Pinpoint the cell where the given text exists, returning its [X, Y] midpoint coordinate. 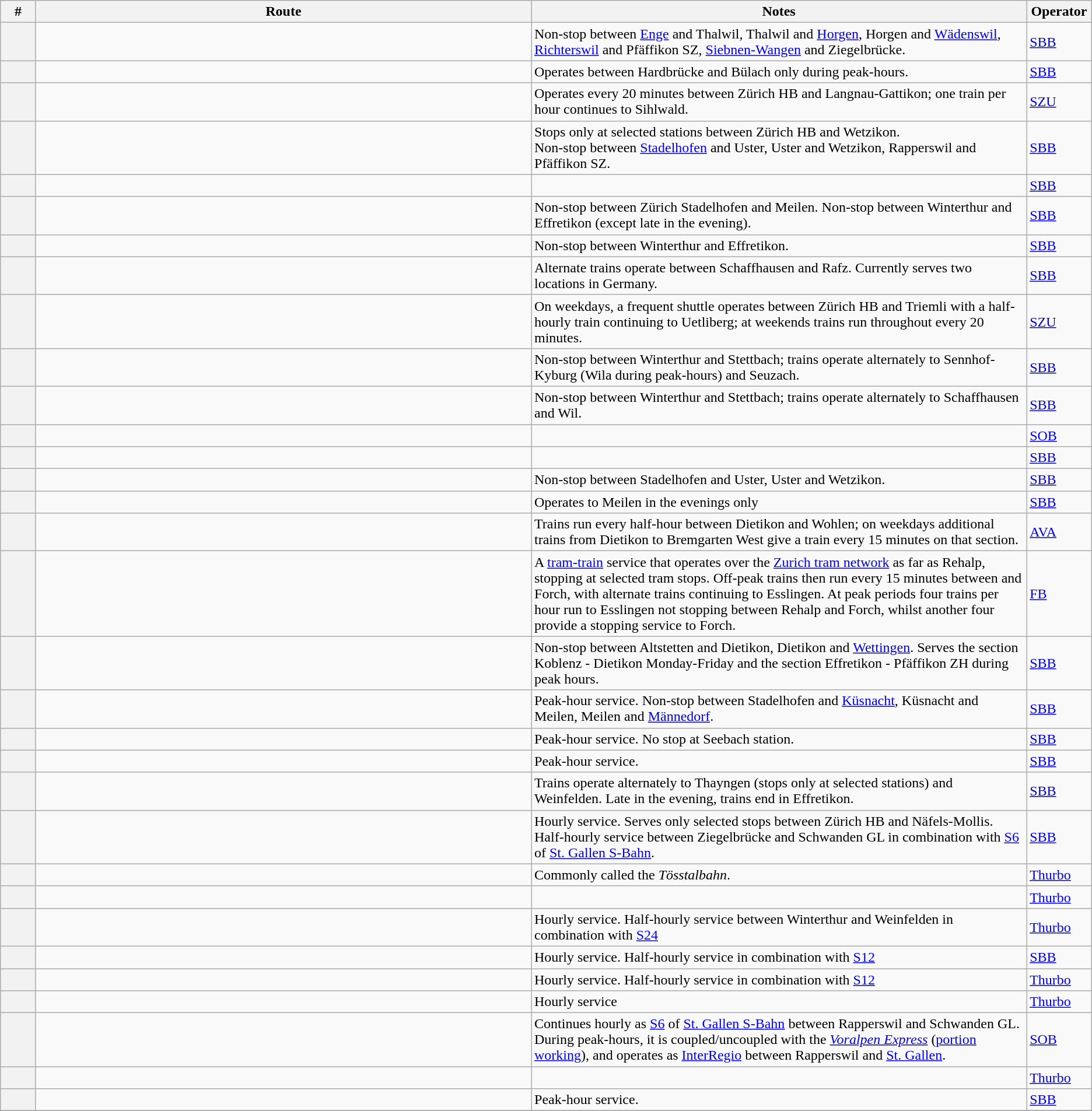
Commonly called the Tösstalbahn. [778, 875]
Alternate trains operate between Schaffhausen and Rafz. Currently serves two locations in Germany. [778, 275]
Hourly service [778, 1002]
Non-stop between Stadelhofen and Uster, Uster and Wetzikon. [778, 480]
Non-stop between Winterthur and Stettbach; trains operate alternately to Schaffhausen and Wil. [778, 405]
Hourly service. Half-hourly service between Winterthur and Weinfelden in combination with S24 [778, 927]
Operates between Hardbrücke and Bülach only during peak-hours. [778, 72]
Operates every 20 minutes between Zürich HB and Langnau-Gattikon; one train per hour continues to Sihlwald. [778, 101]
# [19, 12]
Non-stop between Enge and Thalwil, Thalwil and Horgen, Horgen and Wädenswil, Richterswil and Pfäffikon SZ, Siebnen-Wangen and Ziegelbrücke. [778, 42]
Non-stop between Winterthur and Stettbach; trains operate alternately to Sennhof-Kyburg (Wila during peak-hours) and Seuzach. [778, 367]
Notes [778, 12]
FB [1059, 594]
Operator [1059, 12]
Peak-hour service. No stop at Seebach station. [778, 739]
Trains operate alternately to Thayngen (stops only at selected stations) and Weinfelden. Late in the evening, trains end in Effretikon. [778, 791]
AVA [1059, 532]
Route [283, 12]
Non-stop between Zürich Stadelhofen and Meilen. Non-stop between Winterthur and Effretikon (except late in the evening). [778, 216]
Peak-hour service. Non-stop between Stadelhofen and Küsnacht, Küsnacht and Meilen, Meilen and Männedorf. [778, 709]
Non-stop between Winterthur and Effretikon. [778, 246]
Operates to Meilen in the evenings only [778, 502]
